Search for the cell housing the specified text and yield its [x, y] center coordinate. 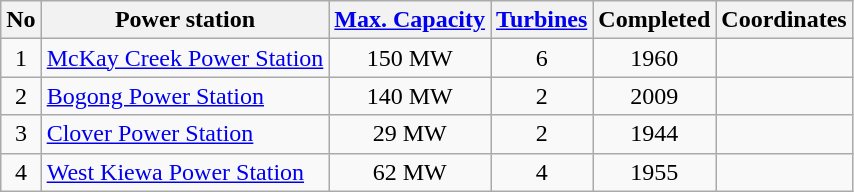
Max. Capacity [410, 20]
1944 [654, 134]
1960 [654, 58]
2009 [654, 96]
Clover Power Station [185, 134]
150 MW [410, 58]
Turbines [542, 20]
West Kiewa Power Station [185, 172]
McKay Creek Power Station [185, 58]
Power station [185, 20]
Completed [654, 20]
1 [21, 58]
1955 [654, 172]
No [21, 20]
29 MW [410, 134]
140 MW [410, 96]
6 [542, 58]
Coordinates [784, 20]
62 MW [410, 172]
Bogong Power Station [185, 96]
3 [21, 134]
